Extract the (x, y) coordinate from the center of the cell holding the provided text.  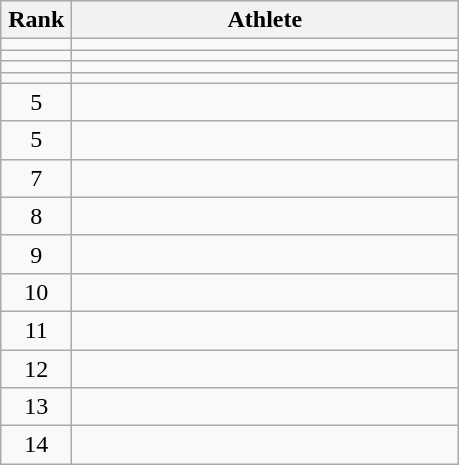
12 (36, 369)
8 (36, 216)
7 (36, 178)
14 (36, 445)
Rank (36, 20)
Athlete (265, 20)
13 (36, 407)
10 (36, 292)
11 (36, 330)
9 (36, 254)
